Output the [x, y] coordinate of the center of the cell containing the given text.  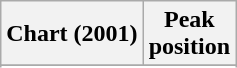
Chart (2001) [72, 34]
Peak position [189, 34]
